Detect which cell encompasses the target text, then output its [X, Y] center coordinate. 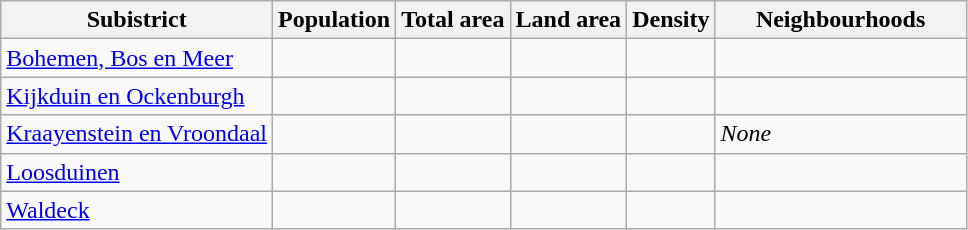
Bohemen, Bos en Meer [137, 58]
Subistrict [137, 20]
Waldeck [137, 210]
Neighbourhoods [840, 20]
Total area [453, 20]
Population [334, 20]
Loosduinen [137, 172]
Kijkduin en Ockenburgh [137, 96]
Land area [568, 20]
Kraayenstein en Vroondaal [137, 134]
None [840, 134]
Density [671, 20]
